Return the (x, y) coordinate for the center point of the cell that contains the specified text.  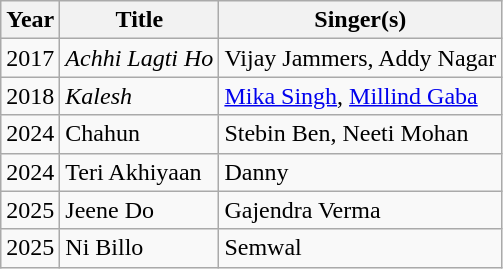
Mika Singh, Millind Gaba (360, 96)
Singer(s) (360, 20)
Jeene Do (140, 210)
Ni Billo (140, 248)
Stebin Ben, Neeti Mohan (360, 134)
Year (30, 20)
Kalesh (140, 96)
Vijay Jammers, Addy Nagar (360, 58)
Achhi Lagti Ho (140, 58)
2018 (30, 96)
Danny (360, 172)
Chahun (140, 134)
Title (140, 20)
Teri Akhiyaan (140, 172)
Gajendra Verma (360, 210)
Semwal (360, 248)
2017 (30, 58)
